Return [x, y] of the center of cell containing provided text 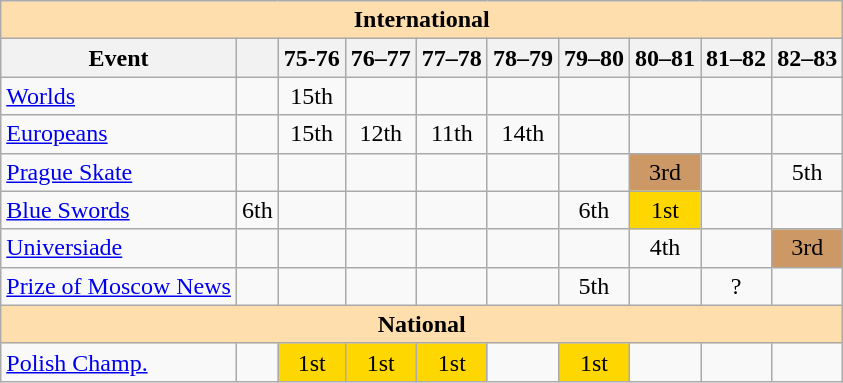
Prague Skate [119, 172]
82–83 [808, 58]
Europeans [119, 134]
National [422, 324]
International [422, 20]
Worlds [119, 96]
Universiade [119, 248]
Polish Champ. [119, 362]
12th [380, 134]
80–81 [664, 58]
4th [664, 248]
? [736, 286]
81–82 [736, 58]
Event [119, 58]
Blue Swords [119, 210]
78–79 [522, 58]
14th [522, 134]
11th [452, 134]
77–78 [452, 58]
76–77 [380, 58]
Prize of Moscow News [119, 286]
79–80 [594, 58]
75-76 [312, 58]
